For the text-containing cell, return its midpoint in [x, y] coordinate format. 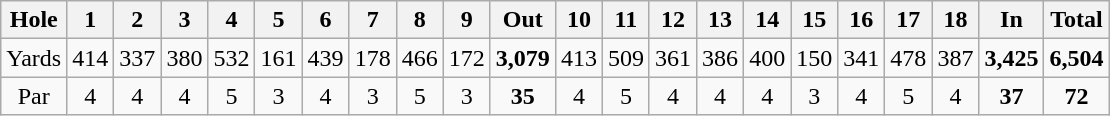
337 [138, 58]
387 [956, 58]
72 [1076, 96]
In [1012, 20]
150 [814, 58]
Par [34, 96]
6,504 [1076, 58]
8 [420, 20]
341 [862, 58]
Yards [34, 58]
18 [956, 20]
3,079 [522, 58]
1 [90, 20]
11 [626, 20]
Hole [34, 20]
532 [232, 58]
12 [672, 20]
6 [326, 20]
466 [420, 58]
9 [466, 20]
2 [138, 20]
Out [522, 20]
172 [466, 58]
361 [672, 58]
37 [1012, 96]
35 [522, 96]
178 [372, 58]
380 [184, 58]
478 [908, 58]
413 [578, 58]
15 [814, 20]
414 [90, 58]
509 [626, 58]
16 [862, 20]
14 [768, 20]
7 [372, 20]
161 [278, 58]
3,425 [1012, 58]
400 [768, 58]
439 [326, 58]
10 [578, 20]
17 [908, 20]
386 [720, 58]
Total [1076, 20]
13 [720, 20]
